From the cell containing the given text, extract its center point as (X, Y) coordinate. 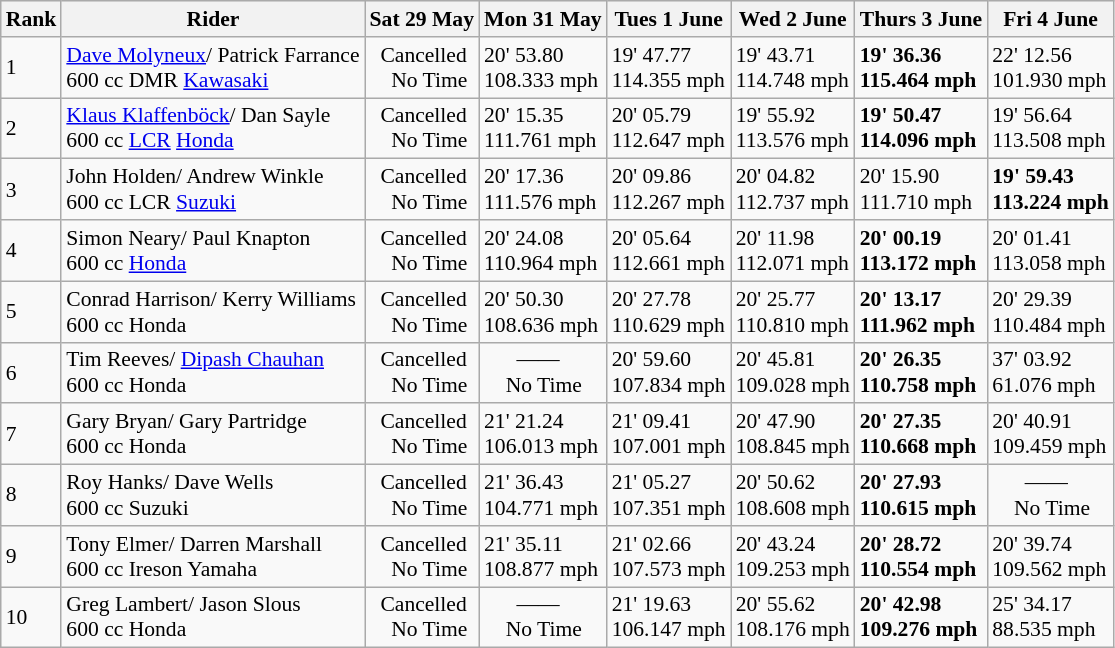
21' 21.24 106.013 mph (543, 434)
21' 05.27 107.351 mph (669, 496)
8 (32, 496)
Roy Hanks/ Dave Wells 600 cc Suzuki (212, 496)
20' 27.35 110.668 mph (921, 434)
Tues 1 June (669, 19)
20' 05.79 112.647 mph (669, 128)
20' 29.39 110.484 mph (1050, 312)
20' 50.30 108.636 mph (543, 312)
21' 36.43 104.771 mph (543, 496)
Tony Elmer/ Darren Marshall 600 cc Ireson Yamaha (212, 556)
Conrad Harrison/ Kerry Williams 600 cc Honda (212, 312)
Sat 29 May (422, 19)
Simon Neary/ Paul Knapton 600 cc Honda (212, 250)
6 (32, 372)
19' 55.92 113.576 mph (793, 128)
Gary Bryan/ Gary Partridge 600 cc Honda (212, 434)
20' 47.90 108.845 mph (793, 434)
20' 39.74 109.562 mph (1050, 556)
Rank (32, 19)
20' 04.82 112.737 mph (793, 190)
10 (32, 618)
21' 35.11 108.877 mph (543, 556)
John Holden/ Andrew Winkle 600 cc LCR Suzuki (212, 190)
19' 50.47 114.096 mph (921, 128)
20' 15.35 111.761 mph (543, 128)
Thurs 3 June (921, 19)
20' 50.62 108.608 mph (793, 496)
20' 43.24 109.253 mph (793, 556)
Greg Lambert/ Jason Slous 600 cc Honda (212, 618)
Klaus Klaffenböck/ Dan Sayle 600 cc LCR Honda (212, 128)
19' 43.71 114.748 mph (793, 68)
20' 55.62 108.176 mph (793, 618)
37' 03.92 61.076 mph (1050, 372)
20' 53.80 108.333 mph (543, 68)
4 (32, 250)
Wed 2 June (793, 19)
7 (32, 434)
20' 59.60 107.834 mph (669, 372)
Tim Reeves/ Dipash Chauhan 600 cc Honda (212, 372)
21' 02.66 107.573 mph (669, 556)
20' 27.78 110.629 mph (669, 312)
Fri 4 June (1050, 19)
20' 05.64 112.661 mph (669, 250)
20' 28.72 110.554 mph (921, 556)
5 (32, 312)
20' 11.98 112.071 mph (793, 250)
9 (32, 556)
Rider (212, 19)
20' 01.41 113.058 mph (1050, 250)
3 (32, 190)
21' 09.41 107.001 mph (669, 434)
2 (32, 128)
Mon 31 May (543, 19)
20' 40.91 109.459 mph (1050, 434)
19' 47.77 114.355 mph (669, 68)
Dave Molyneux/ Patrick Farrance 600 cc DMR Kawasaki (212, 68)
20' 15.90 111.710 mph (921, 190)
1 (32, 68)
22' 12.56 101.930 mph (1050, 68)
20' 27.93 110.615 mph (921, 496)
21' 19.63 106.147 mph (669, 618)
20' 24.08 110.964 mph (543, 250)
25' 34.17 88.535 mph (1050, 618)
20' 13.17 111.962 mph (921, 312)
20' 25.77 110.810 mph (793, 312)
20' 00.19 113.172 mph (921, 250)
20' 17.36 111.576 mph (543, 190)
19' 59.43 113.224 mph (1050, 190)
19' 56.64 113.508 mph (1050, 128)
20' 45.81 109.028 mph (793, 372)
20' 26.35 110.758 mph (921, 372)
20' 42.98 109.276 mph (921, 618)
19' 36.36 115.464 mph (921, 68)
20' 09.86 112.267 mph (669, 190)
